Provide the (X, Y) coordinate of the cell's center where the given text is located.  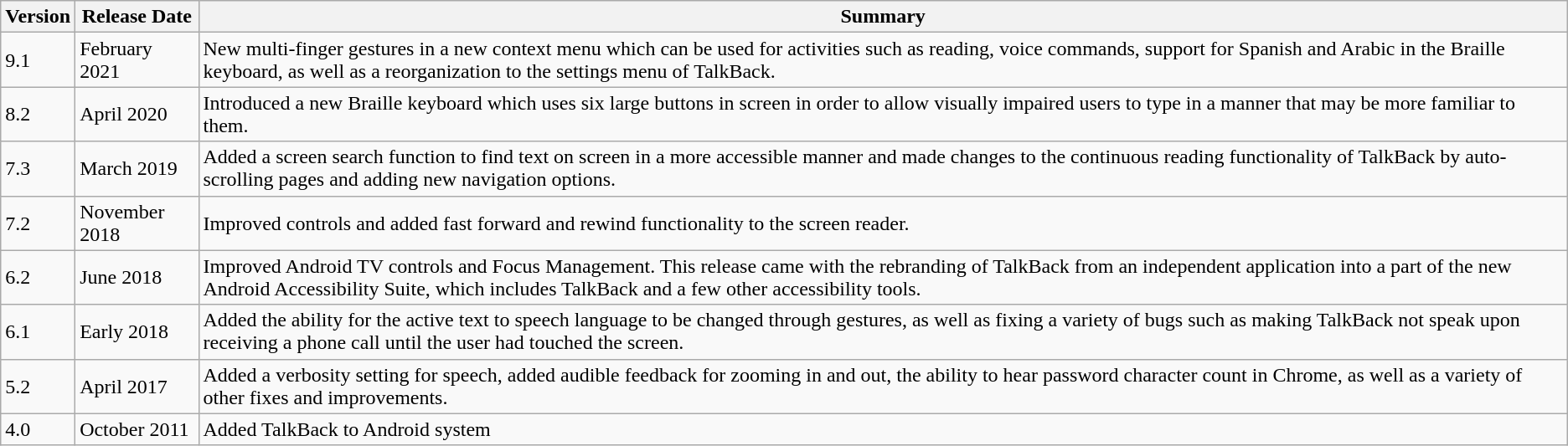
5.2 (39, 387)
9.1 (39, 60)
7.3 (39, 169)
7.2 (39, 223)
Version (39, 17)
April 2017 (137, 387)
October 2011 (137, 429)
6.2 (39, 278)
February 2021 (137, 60)
November 2018 (137, 223)
8.2 (39, 114)
Early 2018 (137, 331)
June 2018 (137, 278)
April 2020 (137, 114)
Summary (883, 17)
4.0 (39, 429)
6.1 (39, 331)
Improved controls and added fast forward and rewind functionality to the screen reader. (883, 223)
Added TalkBack to Android system (883, 429)
Release Date (137, 17)
March 2019 (137, 169)
